Search for the cell housing the specified text and yield its [x, y] center coordinate. 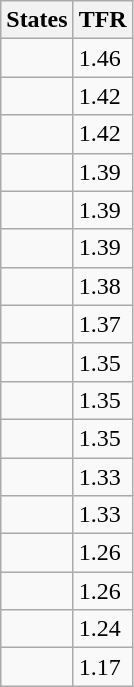
TFR [102, 20]
1.17 [102, 667]
1.46 [102, 58]
1.37 [102, 324]
1.38 [102, 286]
States [37, 20]
1.24 [102, 629]
